For the text-containing cell, return its midpoint in (x, y) coordinate format. 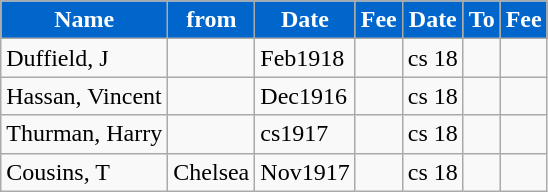
from (212, 20)
Nov1917 (305, 172)
Thurman, Harry (84, 134)
Chelsea (212, 172)
Cousins, T (84, 172)
To (482, 20)
Duffield, J (84, 58)
Hassan, Vincent (84, 96)
Feb1918 (305, 58)
cs1917 (305, 134)
Name (84, 20)
Dec1916 (305, 96)
